Identify which cell holds the provided text, then report its (x, y) central coordinate. 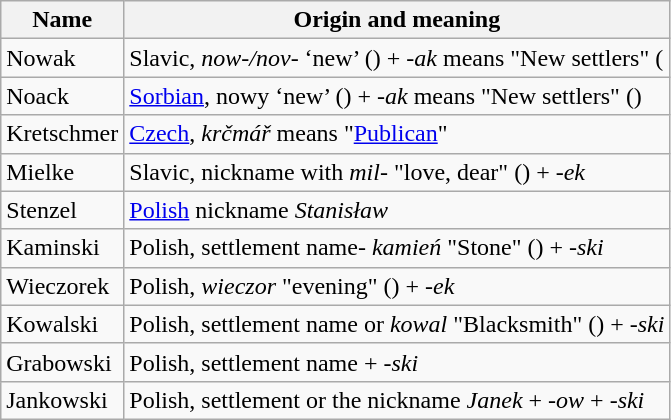
Nowak (62, 58)
Mielke (62, 172)
Polish, settlement name + -ski (397, 362)
Kowalski (62, 324)
Czech, krčmář means "Publican" (397, 134)
Stenzel (62, 210)
Wieczorek (62, 286)
Polish, settlement name- kamień "Stone" () + -ski (397, 248)
Polish, wieczor "evening" () + -ek (397, 286)
Sorbian, nowy ‘new’ () + -ak means "New settlers" () (397, 96)
Slavic, now-/nov- ‘new’ () + -ak means "New settlers" ( (397, 58)
Noack (62, 96)
Jankowski (62, 400)
Kretschmer (62, 134)
Slavic, nickname with mil- "love, dear" () + -ek (397, 172)
Polish, settlement name or kowal "Blacksmith" () + -ski (397, 324)
Polish, settlement or the nickname Janek + -ow + -ski (397, 400)
Origin and meaning (397, 20)
Name (62, 20)
Polish nickname Stanisław (397, 210)
Grabowski (62, 362)
Kaminski (62, 248)
